Scan for the cell matching the given text and deliver its [X, Y] coordinate at center. 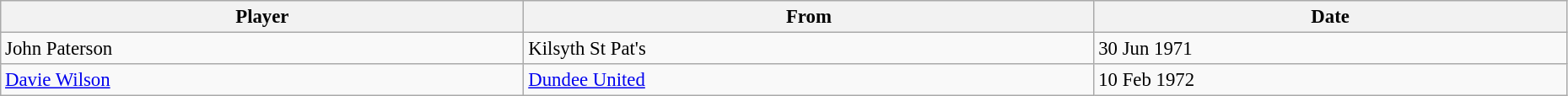
Dundee United [809, 80]
From [809, 17]
30 Jun 1971 [1330, 49]
Player [262, 17]
John Paterson [262, 49]
Davie Wilson [262, 80]
Kilsyth St Pat's [809, 49]
Date [1330, 17]
10 Feb 1972 [1330, 80]
